Pinpoint the cell where the given text exists, returning its [x, y] midpoint coordinate. 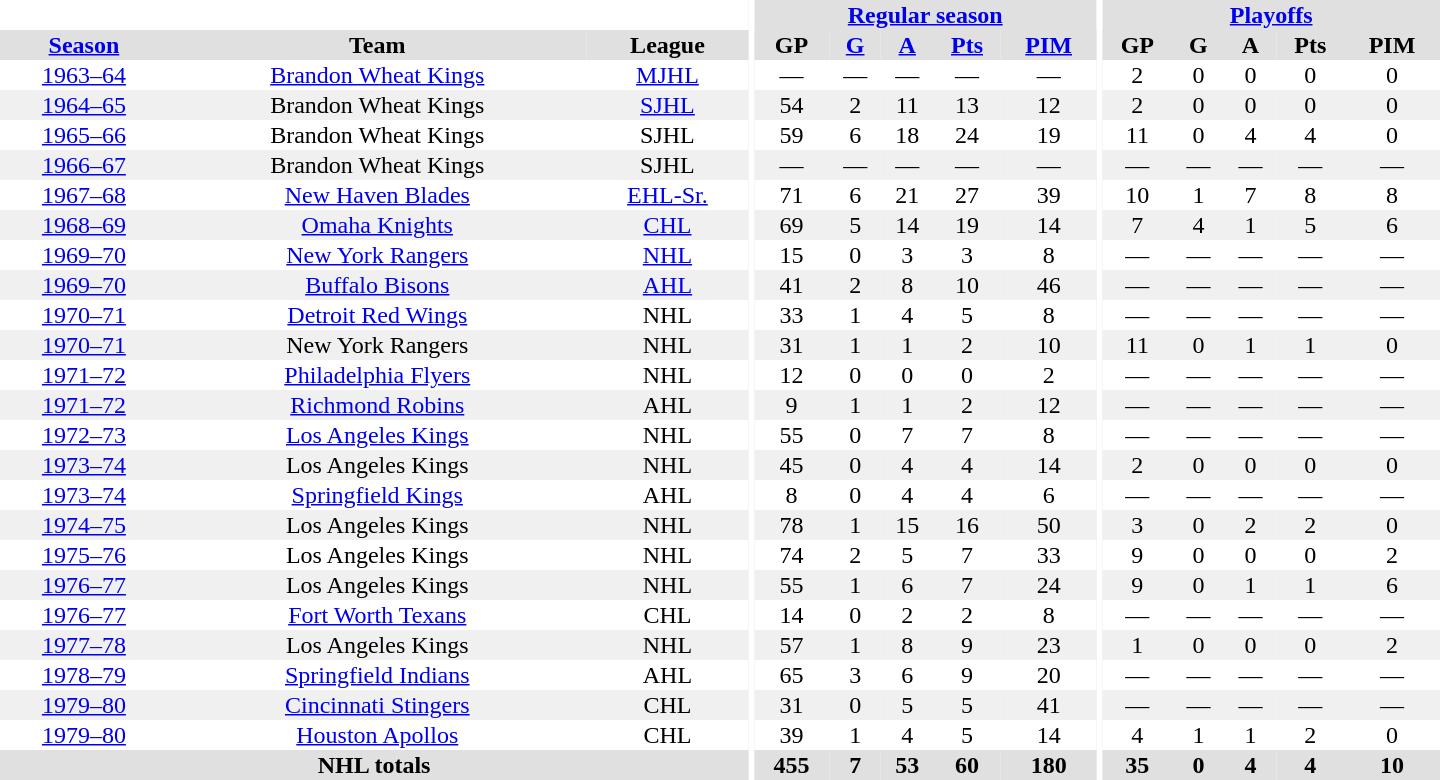
69 [792, 225]
18 [907, 135]
27 [966, 195]
Omaha Knights [378, 225]
EHL-Sr. [668, 195]
57 [792, 645]
53 [907, 765]
13 [966, 105]
Richmond Robins [378, 405]
35 [1137, 765]
Playoffs [1271, 15]
1964–65 [84, 105]
74 [792, 555]
21 [907, 195]
Buffalo Bisons [378, 285]
1963–64 [84, 75]
1972–73 [84, 435]
54 [792, 105]
78 [792, 525]
New Haven Blades [378, 195]
180 [1049, 765]
71 [792, 195]
Fort Worth Texans [378, 615]
1974–75 [84, 525]
1978–79 [84, 675]
League [668, 45]
Philadelphia Flyers [378, 375]
Cincinnati Stingers [378, 705]
Springfield Indians [378, 675]
1977–78 [84, 645]
59 [792, 135]
Regular season [926, 15]
455 [792, 765]
Springfield Kings [378, 495]
MJHL [668, 75]
NHL totals [374, 765]
45 [792, 465]
Team [378, 45]
Detroit Red Wings [378, 315]
65 [792, 675]
1966–67 [84, 165]
50 [1049, 525]
Season [84, 45]
1968–69 [84, 225]
23 [1049, 645]
60 [966, 765]
Houston Apollos [378, 735]
1975–76 [84, 555]
20 [1049, 675]
1967–68 [84, 195]
16 [966, 525]
1965–66 [84, 135]
46 [1049, 285]
